Locate the cell with the specified text and output its (X, Y) center coordinate. 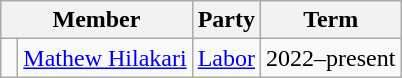
Party (226, 20)
Mathew Hilakari (105, 58)
2022–present (331, 58)
Member (96, 20)
Labor (226, 58)
Term (331, 20)
